Identify which cell holds the provided text, then report its (x, y) central coordinate. 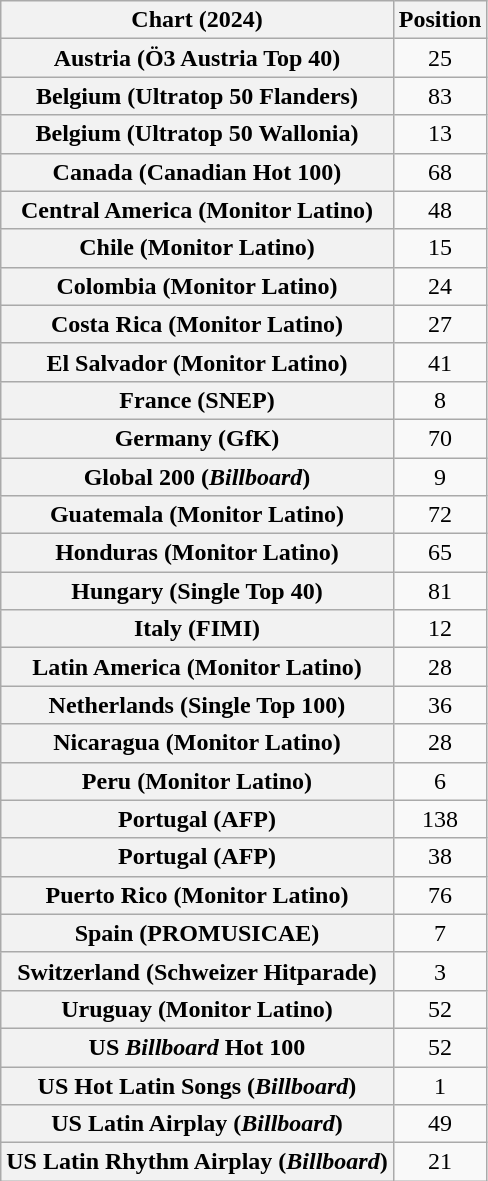
3 (440, 971)
Hungary (Single Top 40) (197, 591)
9 (440, 477)
Germany (GfK) (197, 438)
36 (440, 705)
68 (440, 172)
65 (440, 553)
Central America (Monitor Latino) (197, 210)
US Hot Latin Songs (Billboard) (197, 1085)
France (SNEP) (197, 400)
41 (440, 362)
Position (440, 20)
12 (440, 629)
Peru (Monitor Latino) (197, 781)
El Salvador (Monitor Latino) (197, 362)
Belgium (Ultratop 50 Wallonia) (197, 134)
Austria (Ö3 Austria Top 40) (197, 58)
8 (440, 400)
Honduras (Monitor Latino) (197, 553)
1 (440, 1085)
Uruguay (Monitor Latino) (197, 1009)
24 (440, 286)
6 (440, 781)
70 (440, 438)
Italy (FIMI) (197, 629)
Chart (2024) (197, 20)
7 (440, 933)
13 (440, 134)
25 (440, 58)
US Billboard Hot 100 (197, 1047)
48 (440, 210)
Costa Rica (Monitor Latino) (197, 324)
27 (440, 324)
83 (440, 96)
Global 200 (Billboard) (197, 477)
72 (440, 515)
Chile (Monitor Latino) (197, 248)
Nicaragua (Monitor Latino) (197, 743)
Belgium (Ultratop 50 Flanders) (197, 96)
Guatemala (Monitor Latino) (197, 515)
21 (440, 1162)
Spain (PROMUSICAE) (197, 933)
15 (440, 248)
Colombia (Monitor Latino) (197, 286)
Canada (Canadian Hot 100) (197, 172)
Switzerland (Schweizer Hitparade) (197, 971)
76 (440, 895)
38 (440, 857)
US Latin Airplay (Billboard) (197, 1124)
US Latin Rhythm Airplay (Billboard) (197, 1162)
Puerto Rico (Monitor Latino) (197, 895)
49 (440, 1124)
81 (440, 591)
Netherlands (Single Top 100) (197, 705)
Latin America (Monitor Latino) (197, 667)
138 (440, 819)
